Determine the (X, Y) coordinate at the center of the cell enclosing the given text.  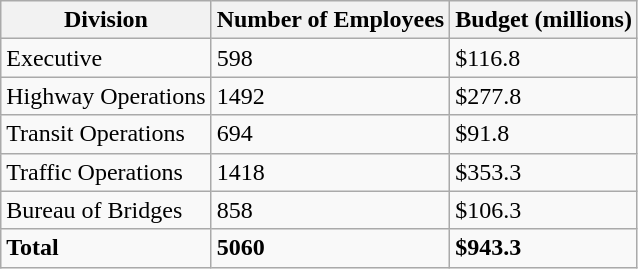
694 (330, 134)
5060 (330, 248)
Traffic Operations (106, 172)
1418 (330, 172)
Bureau of Bridges (106, 210)
$353.3 (544, 172)
Highway Operations (106, 96)
$116.8 (544, 58)
Division (106, 20)
Transit Operations (106, 134)
1492 (330, 96)
$91.8 (544, 134)
Number of Employees (330, 20)
$277.8 (544, 96)
$943.3 (544, 248)
598 (330, 58)
Executive (106, 58)
Budget (millions) (544, 20)
Total (106, 248)
858 (330, 210)
$106.3 (544, 210)
